Search for the cell housing the specified text and yield its (X, Y) center coordinate. 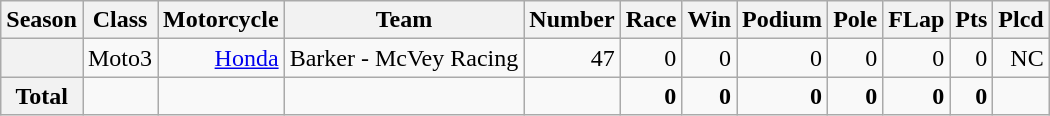
47 (572, 58)
Plcd (1021, 20)
Moto3 (120, 58)
Pole (856, 20)
Win (710, 20)
Barker - McVey Racing (404, 58)
Podium (782, 20)
Team (404, 20)
Class (120, 20)
Number (572, 20)
Total (42, 96)
Race (651, 20)
Pts (972, 20)
NC (1021, 58)
Honda (222, 58)
FLap (916, 20)
Motorcycle (222, 20)
Season (42, 20)
